For the text-containing cell, return its midpoint in (X, Y) coordinate format. 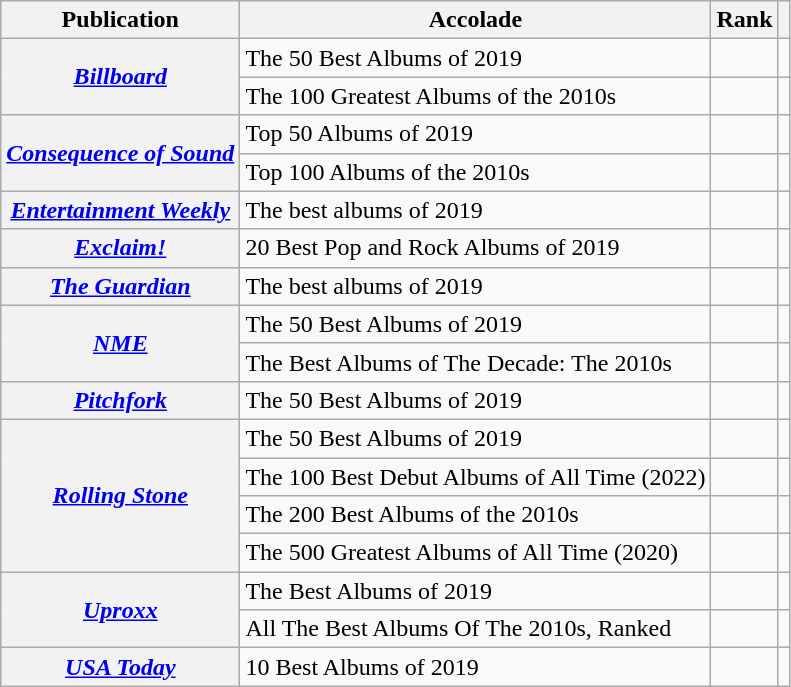
Publication (120, 20)
Entertainment Weekly (120, 210)
Top 50 Albums of 2019 (476, 134)
The 100 Greatest Albums of the 2010s (476, 96)
The Best Albums of 2019 (476, 591)
Pitchfork (120, 400)
Billboard (120, 77)
Rolling Stone (120, 495)
The Guardian (120, 286)
Top 100 Albums of the 2010s (476, 172)
Rank (744, 20)
The 200 Best Albums of the 2010s (476, 515)
Consequence of Sound (120, 153)
Accolade (476, 20)
The 500 Greatest Albums of All Time (2020) (476, 553)
20 Best Pop and Rock Albums of 2019 (476, 248)
All The Best Albums Of The 2010s, Ranked (476, 629)
NME (120, 343)
The 100 Best Debut Albums of All Time (2022) (476, 477)
USA Today (120, 667)
The Best Albums of The Decade: The 2010s (476, 362)
Exclaim! (120, 248)
10 Best Albums of 2019 (476, 667)
Uproxx (120, 610)
